Locate the cell with the specified text and output its (X, Y) center coordinate. 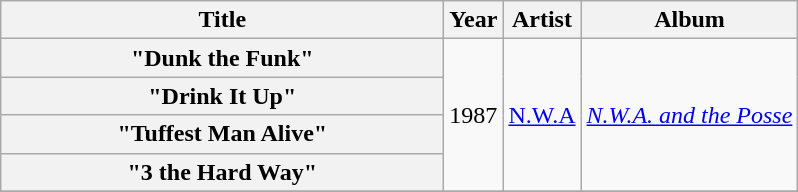
"Drink It Up" (222, 96)
"Tuffest Man Alive" (222, 134)
N.W.A (542, 115)
N.W.A. and the Posse (690, 115)
"3 the Hard Way" (222, 172)
Album (690, 20)
1987 (474, 115)
"Dunk the Funk" (222, 58)
Year (474, 20)
Artist (542, 20)
Title (222, 20)
